Locate the cell with the specified text and output its (X, Y) center coordinate. 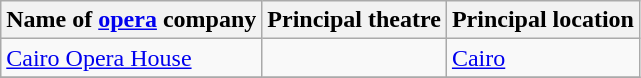
Name of opera company (132, 20)
Principal location (542, 20)
Cairo (542, 58)
Cairo Opera House (132, 58)
Principal theatre (354, 20)
